Return (X, Y) of the center of cell containing provided text 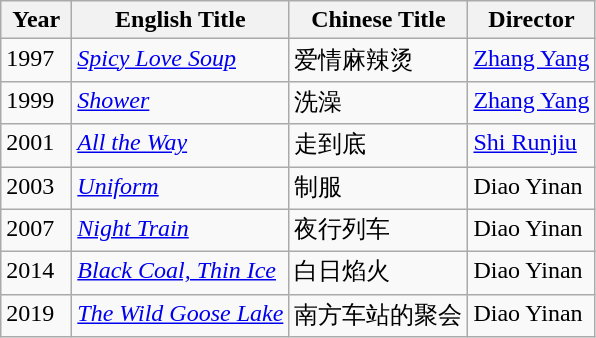
Spicy Love Soup (180, 60)
2007 (36, 230)
Shower (180, 102)
制服 (378, 188)
The Wild Goose Lake (180, 316)
2014 (36, 274)
Chinese Title (378, 20)
Uniform (180, 188)
Night Train (180, 230)
白日焰火 (378, 274)
Black Coal, Thin Ice (180, 274)
English Title (180, 20)
走到底 (378, 146)
1999 (36, 102)
爱情麻辣烫 (378, 60)
南方车站的聚会 (378, 316)
夜行列车 (378, 230)
1997 (36, 60)
2001 (36, 146)
All the Way (180, 146)
2019 (36, 316)
洗澡 (378, 102)
Director (532, 20)
Year (36, 20)
2003 (36, 188)
Shi Runjiu (532, 146)
